Capture the cell that displays the provided text and extract its [X, Y] central coordinate. 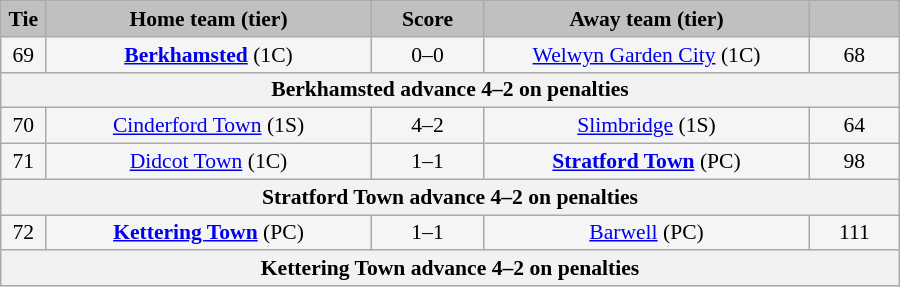
Berkhamsted (1C) [209, 55]
4–2 [427, 126]
Tie [24, 19]
64 [854, 126]
Barwell (PC) [647, 233]
72 [24, 233]
69 [24, 55]
Home team (tier) [209, 19]
Berkhamsted advance 4–2 on penalties [450, 90]
Welwyn Garden City (1C) [647, 55]
Cinderford Town (1S) [209, 126]
Stratford Town advance 4–2 on penalties [450, 197]
0–0 [427, 55]
111 [854, 233]
71 [24, 162]
Away team (tier) [647, 19]
Didcot Town (1C) [209, 162]
68 [854, 55]
Kettering Town advance 4–2 on penalties [450, 269]
Score [427, 19]
98 [854, 162]
Kettering Town (PC) [209, 233]
Stratford Town (PC) [647, 162]
Slimbridge (1S) [647, 126]
70 [24, 126]
